Provide the (x, y) coordinate of the cell's center where the given text is located.  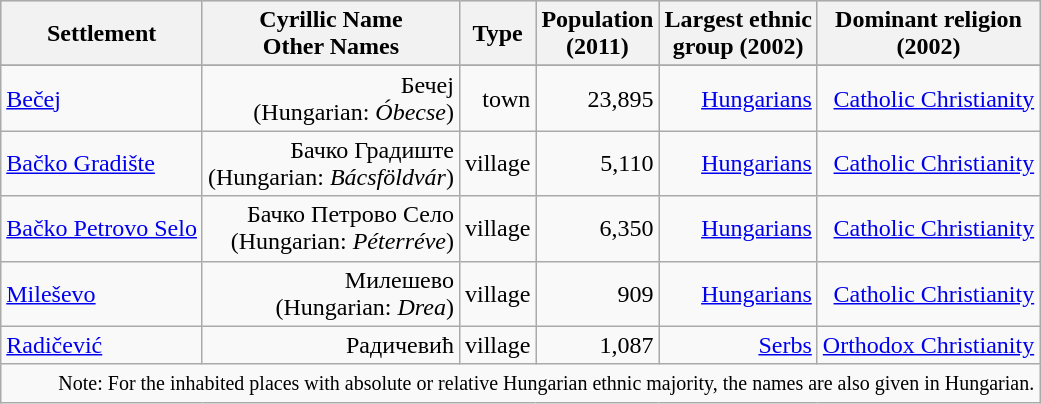
Бачко Градиште(Hungarian: Bácsföldvár) (330, 164)
Note: For the inhabited places with absolute or relative Hungarian ethnic majority, the names are also given in Hungarian. (520, 383)
Radičević (102, 345)
Largest ethnicgroup (2002) (738, 34)
Bečej (102, 98)
Cyrillic NameOther Names (330, 34)
Bačko Petrovo Selo (102, 228)
Orthodox Christianity (928, 345)
Population(2011) (598, 34)
Mileševo (102, 294)
Милешево(Hungarian: Drea) (330, 294)
Settlement (102, 34)
Serbs (738, 345)
Бачко Петрово Село(Hungarian: Péterréve) (330, 228)
Dominant religion(2002) (928, 34)
23,895 (598, 98)
909 (598, 294)
5,110 (598, 164)
town (497, 98)
Радичевић (330, 345)
6,350 (598, 228)
1,087 (598, 345)
Type (497, 34)
Бечеј(Hungarian: Óbecse) (330, 98)
Bačko Gradište (102, 164)
